Locate the cell with the specified text and output its (x, y) center coordinate. 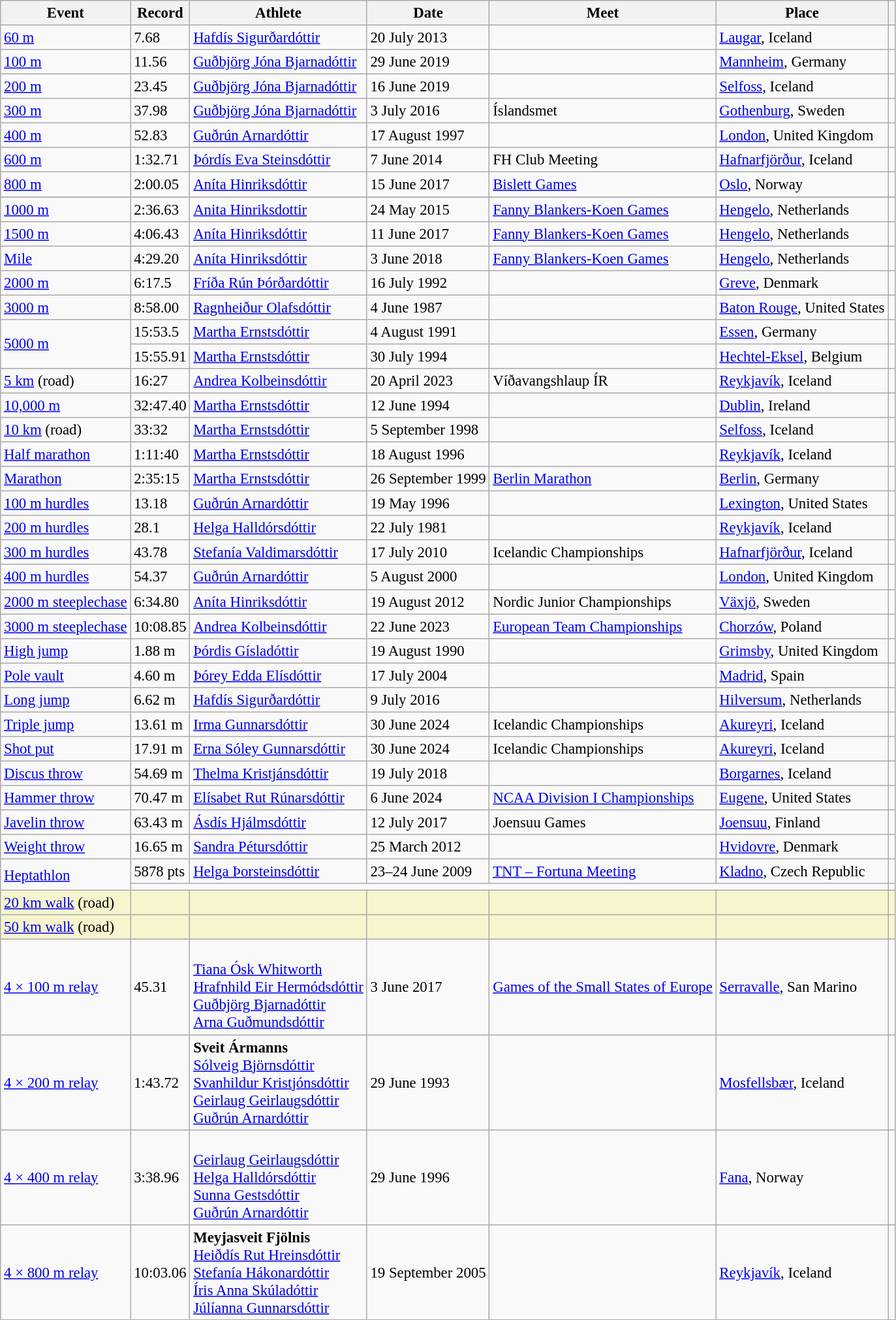
Nordic Junior Championships (603, 602)
Berlin, Germany (802, 479)
52.83 (161, 136)
TNT – Fortuna Meeting (603, 872)
Bislett Games (603, 185)
Hilversum, Netherlands (802, 700)
8:58.00 (161, 307)
Javelin throw (65, 823)
Ragnheiður Olafsdóttir (278, 307)
60 m (65, 38)
23–24 June 2009 (428, 872)
10,000 m (65, 405)
600 m (65, 160)
3000 m steeplechase (65, 626)
Fríða Rún Þórðardóttir (278, 283)
Växjö, Sweden (802, 602)
1:43.72 (161, 1082)
300 m hurdles (65, 553)
Laugar, Iceland (802, 38)
2:36.63 (161, 209)
Anita Hinriksdottir (278, 209)
33:32 (161, 430)
400 m hurdles (65, 577)
6.62 m (161, 700)
Ásdís Hjálmsdóttir (278, 823)
4 × 100 m relay (65, 987)
54.69 m (161, 773)
24 May 2015 (428, 209)
70.47 m (161, 798)
Fana, Norway (802, 1177)
Heptathlon (65, 875)
Helga Halldórsdóttir (278, 528)
19 September 2005 (428, 1272)
16.65 m (161, 847)
NCAA Division I Championships (603, 798)
54.37 (161, 577)
3 June 2017 (428, 987)
Berlin Marathon (603, 479)
5000 m (65, 345)
45.31 (161, 987)
Date (428, 13)
Dublin, Ireland (802, 405)
5878 pts (161, 872)
European Team Championships (603, 626)
Meet (603, 13)
3000 m (65, 307)
Weight throw (65, 847)
Thelma Kristjánsdóttir (278, 773)
Oslo, Norway (802, 185)
Víðavangshlaup ÍR (603, 381)
30 July 1994 (428, 356)
Stefanía Valdimarsdóttir (278, 553)
12 July 2017 (428, 823)
15 June 2017 (428, 185)
Marathon (65, 479)
28.1 (161, 528)
800 m (65, 185)
11 June 2017 (428, 234)
Greve, Denmark (802, 283)
22 July 1981 (428, 528)
4:06.43 (161, 234)
12 June 1994 (428, 405)
Íslandsmet (603, 111)
Madrid, Spain (802, 675)
17 August 1997 (428, 136)
20 km walk (road) (65, 903)
19 August 2012 (428, 602)
7.68 (161, 38)
Meyjasveit FjölnisHeiðdís Rut HreinsdóttirStefanía HákonardóttirÍris Anna SkúladóttirJúlíanna Gunnarsdóttir (278, 1272)
16:27 (161, 381)
6:17.5 (161, 283)
2000 m (65, 283)
20 July 2013 (428, 38)
6 June 2024 (428, 798)
2:00.05 (161, 185)
Joensuu Games (603, 823)
20 April 2023 (428, 381)
Shot put (65, 749)
Borgarnes, Iceland (802, 773)
3:38.96 (161, 1177)
Half marathon (65, 455)
50 km walk (road) (65, 927)
Tiana Ósk WhitworthHrafnhild Eir HermódsdóttirGuðbjörg BjarnadóttirArna Guðmundsdóttir (278, 987)
15:53.5 (161, 332)
100 m (65, 62)
10:08.85 (161, 626)
Essen, Germany (802, 332)
Triple jump (65, 724)
25 March 2012 (428, 847)
2:35:15 (161, 479)
4 × 400 m relay (65, 1177)
Athlete (278, 13)
Helga Þorsteinsdóttir (278, 872)
Hvidovre, Denmark (802, 847)
Grimsby, United Kingdom (802, 651)
Sveit ÁrmannsSólveig BjörnsdóttirSvanhildur KristjónsdóttirGeirlaug GeirlaugsdóttirGuðrún Arnardóttir (278, 1082)
Kladno, Czech Republic (802, 872)
Þórdís Eva Steinsdóttir (278, 160)
1:11:40 (161, 455)
29 June 1996 (428, 1177)
Joensuu, Finland (802, 823)
3 June 2018 (428, 258)
1500 m (65, 234)
32:47.40 (161, 405)
Long jump (65, 700)
17 July 2010 (428, 553)
19 July 2018 (428, 773)
Mannheim, Germany (802, 62)
FH Club Meeting (603, 160)
1:32.71 (161, 160)
Place (802, 13)
9 July 2016 (428, 700)
11.56 (161, 62)
200 m hurdles (65, 528)
5 km (road) (65, 381)
10:03.06 (161, 1272)
37.98 (161, 111)
Chorzów, Poland (802, 626)
Mile (65, 258)
Eugene, United States (802, 798)
High jump (65, 651)
29 June 2019 (428, 62)
Serravalle, San Marino (802, 987)
16 July 1992 (428, 283)
15:55.91 (161, 356)
29 June 1993 (428, 1082)
22 June 2023 (428, 626)
Lexington, United States (802, 504)
Event (65, 13)
4 June 1987 (428, 307)
26 September 1999 (428, 479)
13.61 m (161, 724)
300 m (65, 111)
Irma Gunnarsdóttir (278, 724)
5 September 1998 (428, 430)
3 July 2016 (428, 111)
13.18 (161, 504)
Record (161, 13)
7 June 2014 (428, 160)
23.45 (161, 87)
4 × 200 m relay (65, 1082)
Þórey Edda Elísdóttir (278, 675)
6:34.80 (161, 602)
17 July 2004 (428, 675)
Discus throw (65, 773)
4 × 800 m relay (65, 1272)
5 August 2000 (428, 577)
Hammer throw (65, 798)
16 June 2019 (428, 87)
4:29.20 (161, 258)
Hechtel-Eksel, Belgium (802, 356)
Erna Sóley Gunnarsdóttir (278, 749)
Geirlaug GeirlaugsdóttirHelga HalldórsdóttirSunna GestsdóttirGuðrún Arnardóttir (278, 1177)
4.60 m (161, 675)
43.78 (161, 553)
Sandra Pétursdóttir (278, 847)
Þórdis Gísladóttir (278, 651)
200 m (65, 87)
19 August 1990 (428, 651)
Pole vault (65, 675)
1000 m (65, 209)
2000 m steeplechase (65, 602)
17.91 m (161, 749)
Games of the Small States of Europe (603, 987)
Gothenburg, Sweden (802, 111)
4 August 1991 (428, 332)
19 May 1996 (428, 504)
Baton Rouge, United States (802, 307)
18 August 1996 (428, 455)
Mosfellsbær, Iceland (802, 1082)
1.88 m (161, 651)
100 m hurdles (65, 504)
63.43 m (161, 823)
Elísabet Rut Rúnarsdóttir (278, 798)
400 m (65, 136)
10 km (road) (65, 430)
